Scan for the cell matching the given text and deliver its (x, y) coordinate at center. 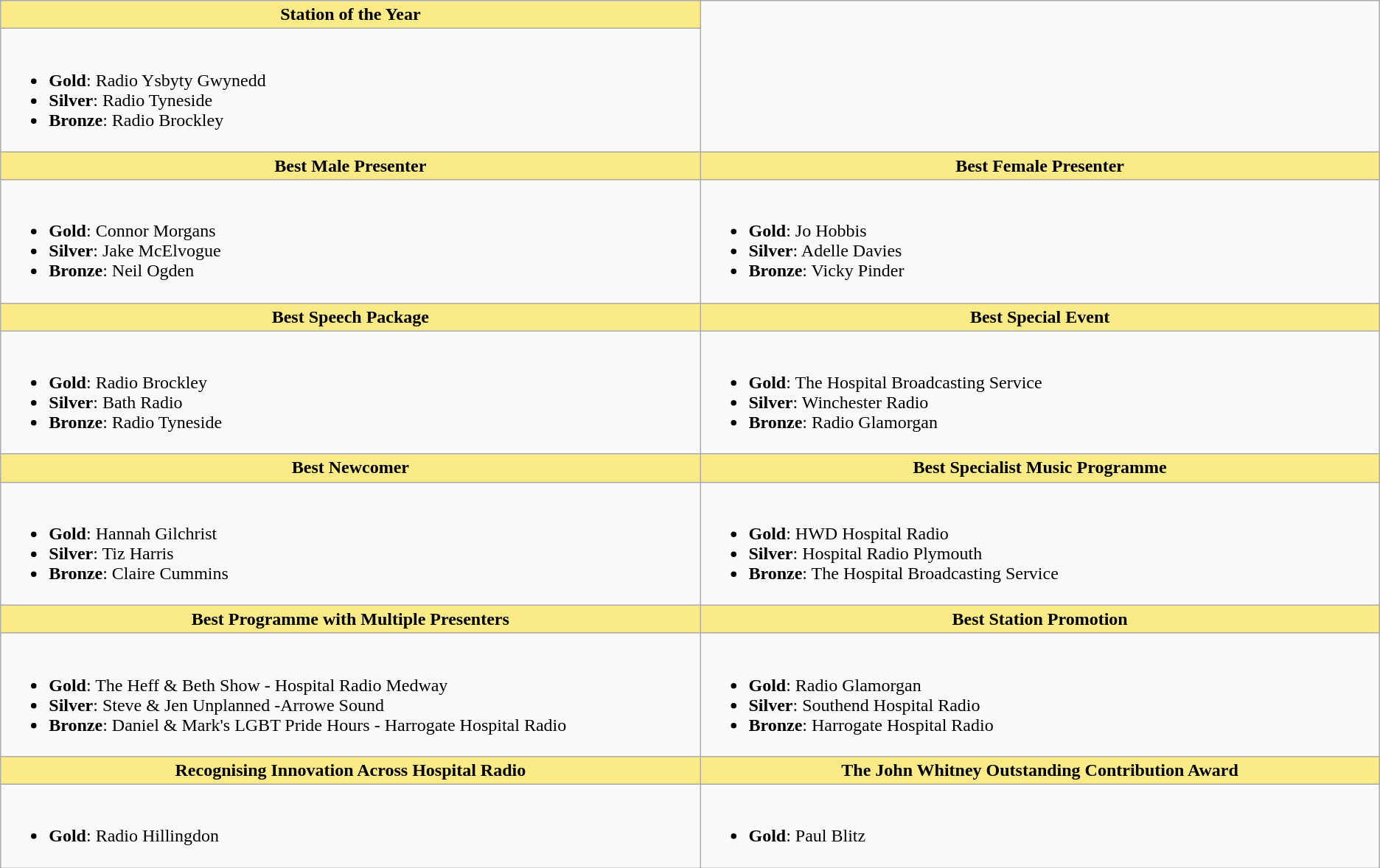
Gold: Jo HobbisSilver: Adelle DaviesBronze: Vicky Pinder (1039, 242)
Best Station Promotion (1039, 619)
Gold: Radio Hillingdon (351, 825)
Gold: The Hospital Broadcasting ServiceSilver: Winchester RadioBronze: Radio Glamorgan (1039, 392)
Station of the Year (351, 15)
Best Speech Package (351, 317)
Gold: Paul Blitz (1039, 825)
Gold: HWD Hospital RadioSilver: Hospital Radio PlymouthBronze: The Hospital Broadcasting Service (1039, 544)
Best Programme with Multiple Presenters (351, 619)
Gold: Connor MorgansSilver: Jake McElvogueBronze: Neil Ogden (351, 242)
Best Male Presenter (351, 166)
Gold: Hannah GilchristSilver: Tiz HarrisBronze: Claire Cummins (351, 544)
Gold: Radio Ysbyty GwyneddSilver: Radio TynesideBronze: Radio Brockley (351, 90)
Recognising Innovation Across Hospital Radio (351, 770)
Gold: Radio GlamorganSilver: Southend Hospital RadioBronze: Harrogate Hospital Radio (1039, 694)
Gold: Radio BrockleySilver: Bath RadioBronze: Radio Tyneside (351, 392)
Best Special Event (1039, 317)
Best Female Presenter (1039, 166)
The John Whitney Outstanding Contribution Award (1039, 770)
Best Newcomer (351, 468)
Best Specialist Music Programme (1039, 468)
